Search for the cell housing the specified text and yield its (x, y) center coordinate. 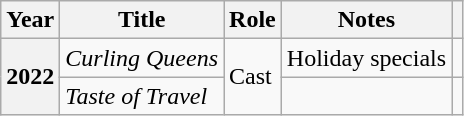
Notes (366, 20)
Cast (253, 77)
Taste of Travel (142, 96)
Year (30, 20)
Title (142, 20)
Role (253, 20)
2022 (30, 77)
Holiday specials (366, 58)
Curling Queens (142, 58)
